Determine the (x, y) coordinate at the center of the cell enclosing the given text.  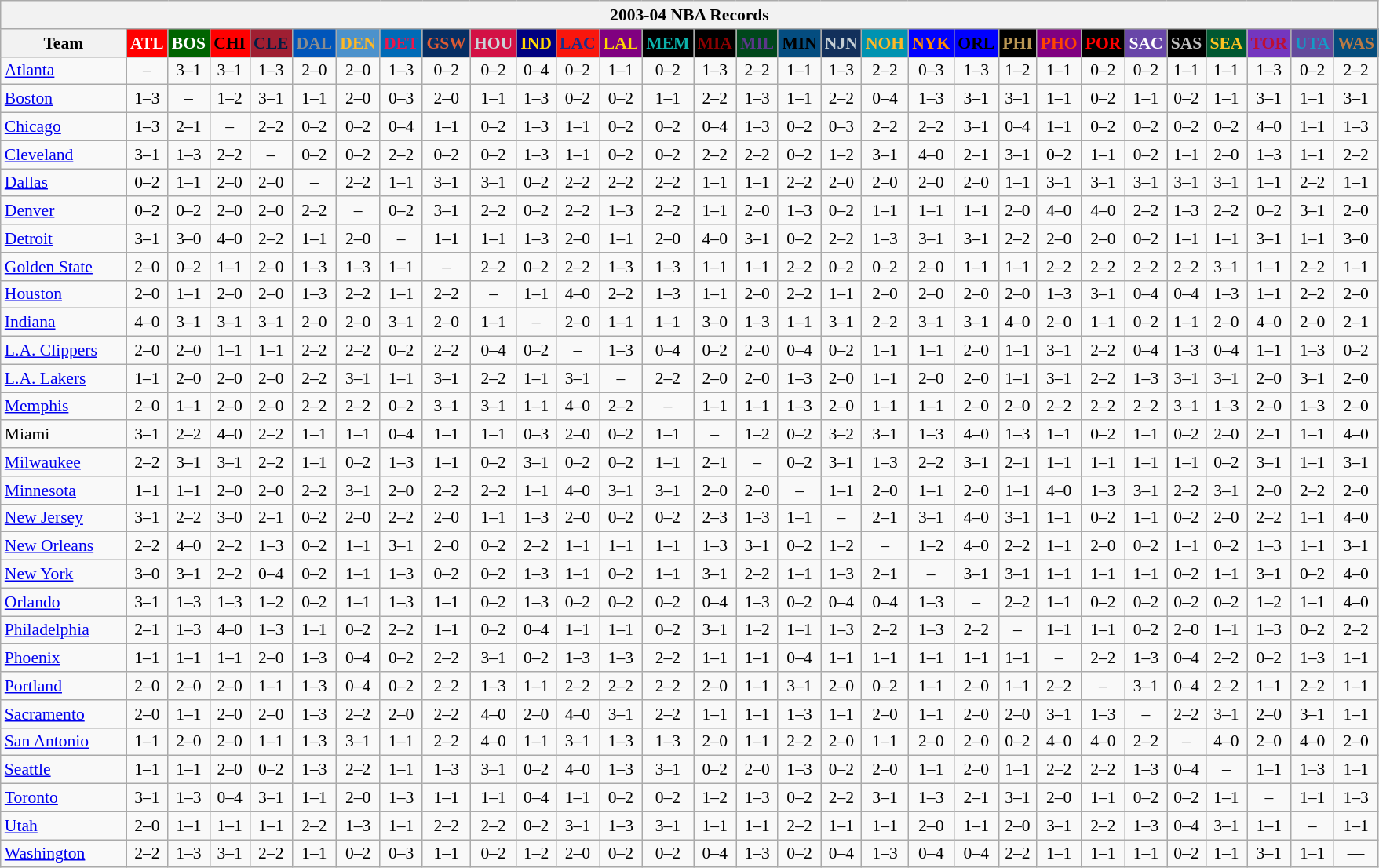
2–3 (715, 518)
Philadelphia (64, 630)
NOH (885, 43)
Washington (64, 854)
UTA (1312, 43)
Orlando (64, 602)
Memphis (64, 407)
TOR (1270, 43)
Portland (64, 686)
MEM (667, 43)
L.A. Clippers (64, 351)
PHI (1017, 43)
Miami (64, 435)
New Jersey (64, 518)
NJN (841, 43)
— (1356, 854)
Toronto (64, 798)
IND (536, 43)
GSW (446, 43)
Sacramento (64, 714)
SAC (1146, 43)
Indiana (64, 323)
DET (402, 43)
POR (1104, 43)
CLE (272, 43)
Phoenix (64, 658)
LAC (578, 43)
New Orleans (64, 546)
Boston (64, 99)
ORL (976, 43)
CHI (229, 43)
Milwaukee (64, 462)
HOU (493, 43)
San Antonio (64, 742)
NYK (931, 43)
Team (64, 43)
Chicago (64, 127)
Houston (64, 294)
WAS (1356, 43)
L.A. Lakers (64, 378)
PHO (1060, 43)
LAL (622, 43)
2003-04 NBA Records (689, 15)
Utah (64, 826)
BOS (188, 43)
Minnesota (64, 491)
Cleveland (64, 155)
MIN (799, 43)
MIA (715, 43)
DAL (315, 43)
New York (64, 574)
SAS (1187, 43)
Atlanta (64, 71)
MIL (757, 43)
Seattle (64, 770)
ATL (148, 43)
Detroit (64, 239)
SEA (1226, 43)
Dallas (64, 183)
DEN (358, 43)
3–2 (841, 435)
Denver (64, 211)
Golden State (64, 267)
